Capture the cell that displays the provided text and extract its (x, y) central coordinate. 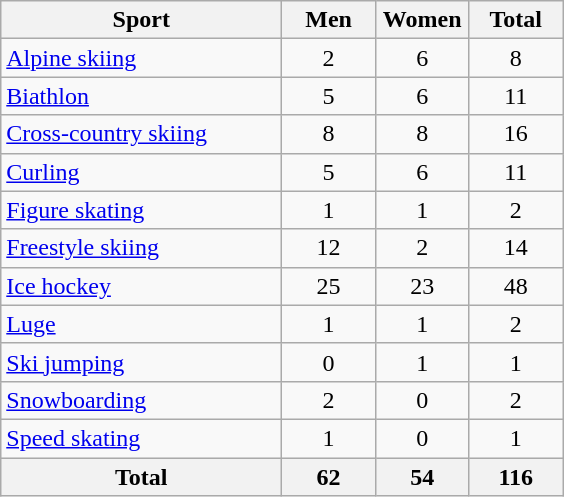
Luge (142, 324)
16 (516, 134)
Men (329, 20)
Freestyle skiing (142, 248)
Biathlon (142, 96)
12 (329, 248)
Snowboarding (142, 400)
Speed skating (142, 438)
Curling (142, 172)
23 (422, 286)
Figure skating (142, 210)
Ice hockey (142, 286)
54 (422, 477)
25 (329, 286)
Women (422, 20)
Ski jumping (142, 362)
Alpine skiing (142, 58)
14 (516, 248)
Sport (142, 20)
48 (516, 286)
Cross-country skiing (142, 134)
62 (329, 477)
116 (516, 477)
